Provide the [x, y] coordinate of the cell's center where the given text is located.  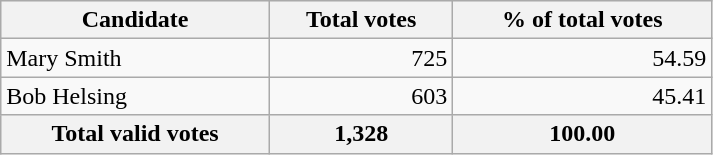
Total valid votes [136, 134]
Total votes [360, 20]
45.41 [582, 96]
Mary Smith [136, 58]
100.00 [582, 134]
Candidate [136, 20]
Bob Helsing [136, 96]
% of total votes [582, 20]
1,328 [360, 134]
54.59 [582, 58]
725 [360, 58]
603 [360, 96]
